From the cell containing the given text, extract its center point as [X, Y] coordinate. 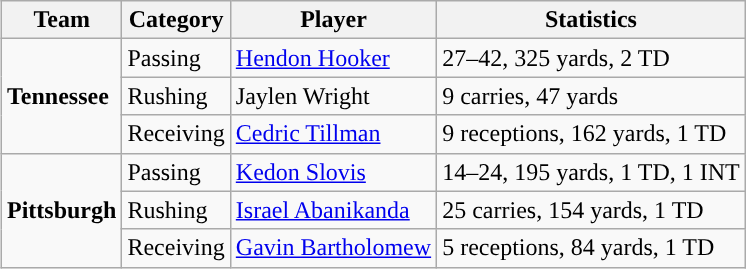
Tennessee [61, 96]
9 carries, 47 yards [592, 96]
Cedric Tillman [333, 134]
Player [333, 20]
Gavin Bartholomew [333, 248]
5 receptions, 84 yards, 1 TD [592, 248]
14–24, 195 yards, 1 TD, 1 INT [592, 172]
Kedon Slovis [333, 172]
Category [176, 20]
Israel Abanikanda [333, 210]
Statistics [592, 20]
Pittsburgh [61, 210]
Hendon Hooker [333, 58]
Jaylen Wright [333, 96]
9 receptions, 162 yards, 1 TD [592, 134]
Team [61, 20]
25 carries, 154 yards, 1 TD [592, 210]
27–42, 325 yards, 2 TD [592, 58]
